Return the (X, Y) coordinate for the center point of the cell that contains the specified text.  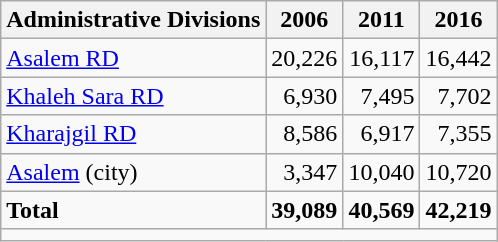
39,089 (304, 210)
16,442 (458, 58)
42,219 (458, 210)
2006 (304, 20)
Asalem RD (134, 58)
6,930 (304, 96)
2011 (382, 20)
10,040 (382, 172)
2016 (458, 20)
Administrative Divisions (134, 20)
7,495 (382, 96)
3,347 (304, 172)
Asalem (city) (134, 172)
20,226 (304, 58)
40,569 (382, 210)
8,586 (304, 134)
6,917 (382, 134)
Kharajgil RD (134, 134)
7,702 (458, 96)
Khaleh Sara RD (134, 96)
10,720 (458, 172)
Total (134, 210)
16,117 (382, 58)
7,355 (458, 134)
